Pinpoint the cell where the given text exists, returning its (X, Y) midpoint coordinate. 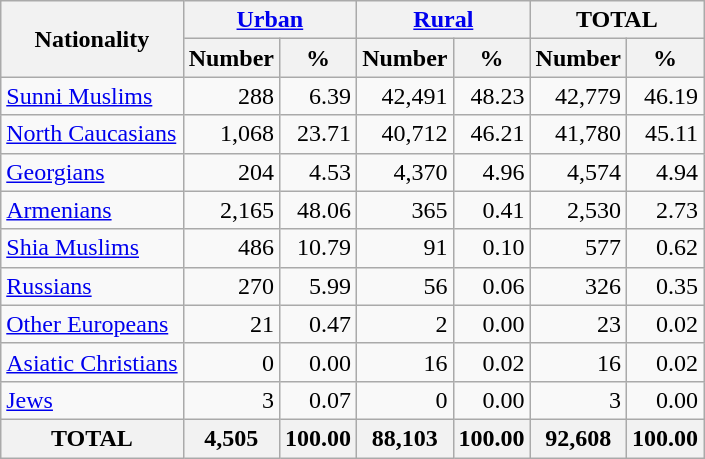
0.06 (492, 286)
Shia Muslims (92, 248)
Armenians (92, 210)
42,491 (405, 96)
North Caucasians (92, 134)
6.39 (318, 96)
46.19 (664, 96)
4.53 (318, 172)
21 (231, 324)
Jews (92, 400)
48.23 (492, 96)
326 (578, 286)
2,165 (231, 210)
2,530 (578, 210)
2.73 (664, 210)
92,608 (578, 438)
486 (231, 248)
91 (405, 248)
0.07 (318, 400)
288 (231, 96)
46.21 (492, 134)
4,505 (231, 438)
4,370 (405, 172)
88,103 (405, 438)
4.96 (492, 172)
45.11 (664, 134)
Russians (92, 286)
365 (405, 210)
Asiatic Christians (92, 362)
270 (231, 286)
204 (231, 172)
48.06 (318, 210)
2 (405, 324)
577 (578, 248)
10.79 (318, 248)
4,574 (578, 172)
23 (578, 324)
Nationality (92, 39)
Sunni Muslims (92, 96)
1,068 (231, 134)
Georgians (92, 172)
Other Europeans (92, 324)
0.62 (664, 248)
56 (405, 286)
41,780 (578, 134)
40,712 (405, 134)
4.94 (664, 172)
0.41 (492, 210)
42,779 (578, 96)
0.10 (492, 248)
5.99 (318, 286)
Rural (444, 20)
0.47 (318, 324)
23.71 (318, 134)
0.35 (664, 286)
Urban (270, 20)
